Scan for the cell matching the given text and deliver its [X, Y] coordinate at center. 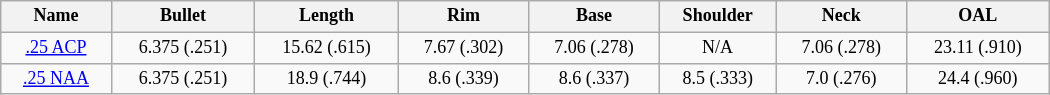
.25 ACP [56, 48]
8.5 (.333) [718, 78]
8.6 (.339) [463, 78]
8.6 (.337) [594, 78]
Neck [841, 16]
Length [327, 16]
18.9 (.744) [327, 78]
24.4 (.960) [978, 78]
Base [594, 16]
23.11 (.910) [978, 48]
7.67 (.302) [463, 48]
N/A [718, 48]
.25 NAA [56, 78]
Name [56, 16]
Shoulder [718, 16]
Bullet [183, 16]
7.0 (.276) [841, 78]
OAL [978, 16]
Rim [463, 16]
15.62 (.615) [327, 48]
